Scan for the cell matching the given text and deliver its [x, y] coordinate at center. 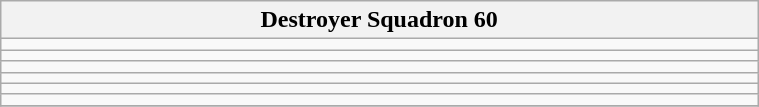
Destroyer Squadron 60 [380, 20]
